Provide the (x, y) coordinate of the cell's center where the given text is located.  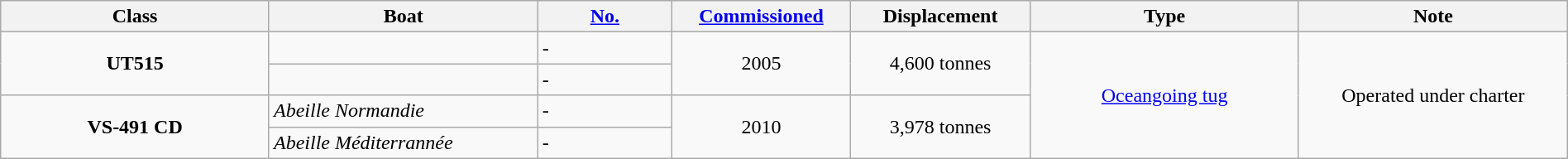
Boat (404, 17)
Displacement (939, 17)
VS-491 CD (136, 127)
3,978 tonnes (939, 127)
2010 (762, 127)
2005 (762, 64)
Operated under charter (1432, 95)
UT515 (136, 64)
Class (136, 17)
Oceangoing tug (1164, 95)
Abeille Normandie (404, 111)
Note (1432, 17)
Abeille Méditerrannée (404, 142)
No. (605, 17)
4,600 tonnes (939, 64)
Type (1164, 17)
Commissioned (762, 17)
